Return [X, Y] of the center of cell containing provided text 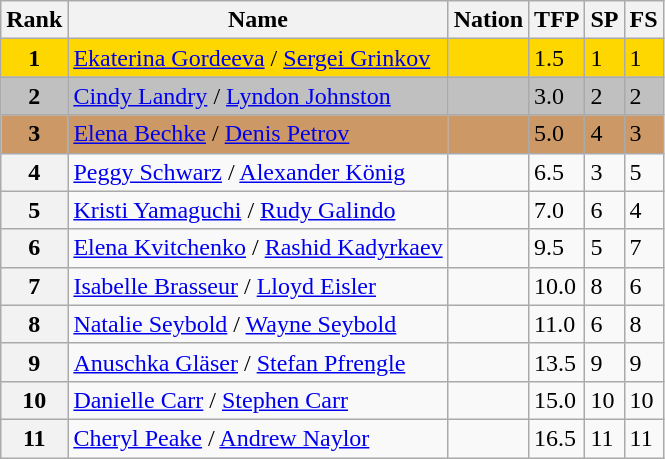
Danielle Carr / Stephen Carr [258, 400]
Nation [488, 20]
Rank [34, 20]
Natalie Seybold / Wayne Seybold [258, 324]
6.5 [557, 172]
Isabelle Brasseur / Lloyd Eisler [258, 286]
3.0 [557, 96]
13.5 [557, 362]
Anuschka Gläser / Stefan Pfrengle [258, 362]
TFP [557, 20]
Cheryl Peake / Andrew Naylor [258, 438]
Kristi Yamaguchi / Rudy Galindo [258, 210]
Elena Kvitchenko / Rashid Kadyrkaev [258, 248]
SP [604, 20]
Name [258, 20]
11.0 [557, 324]
5.0 [557, 134]
10.0 [557, 286]
Cindy Landry / Lyndon Johnston [258, 96]
15.0 [557, 400]
Ekaterina Gordeeva / Sergei Grinkov [258, 58]
Elena Bechke / Denis Petrov [258, 134]
16.5 [557, 438]
9.5 [557, 248]
FS [644, 20]
Peggy Schwarz / Alexander König [258, 172]
1.5 [557, 58]
7.0 [557, 210]
